Detect which cell encompasses the target text, then output its [X, Y] center coordinate. 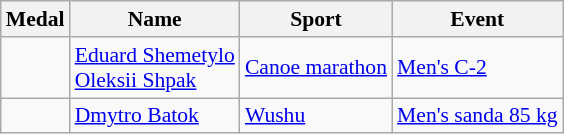
Name [155, 19]
Medal [36, 19]
Men's C-2 [478, 68]
Wushu [316, 116]
Canoe marathon [316, 68]
Eduard ShemetyloOleksii Shpak [155, 68]
Men's sanda 85 kg [478, 116]
Sport [316, 19]
Dmytro Batok [155, 116]
Event [478, 19]
